Detect which cell encompasses the target text, then output its (x, y) center coordinate. 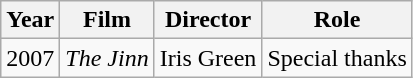
The Jinn (107, 58)
Iris Green (208, 58)
Director (208, 20)
Role (337, 20)
Year (30, 20)
Film (107, 20)
Special thanks (337, 58)
2007 (30, 58)
